Pinpoint the cell where the given text exists, returning its [x, y] midpoint coordinate. 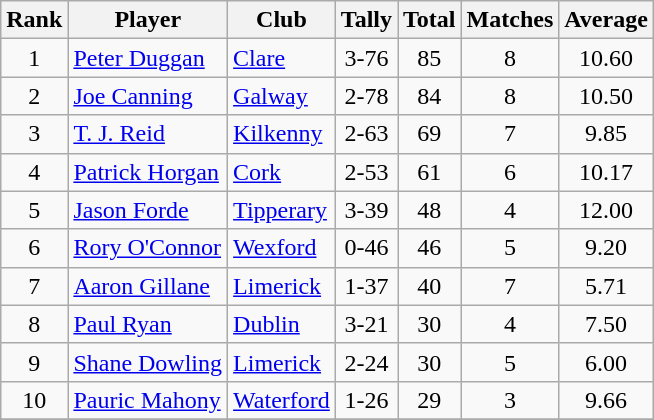
Tally [366, 20]
1-26 [366, 400]
48 [430, 210]
Kilkenny [282, 134]
Pauric Mahony [148, 400]
Average [606, 20]
6.00 [606, 362]
Matches [510, 20]
29 [430, 400]
10.17 [606, 172]
Shane Dowling [148, 362]
Jason Forde [148, 210]
Waterford [282, 400]
69 [430, 134]
7.50 [606, 324]
Rank [34, 20]
Galway [282, 96]
Tipperary [282, 210]
0-46 [366, 248]
9.20 [606, 248]
3-21 [366, 324]
9.85 [606, 134]
Cork [282, 172]
3-76 [366, 58]
85 [430, 58]
84 [430, 96]
1-37 [366, 286]
Wexford [282, 248]
Total [430, 20]
T. J. Reid [148, 134]
61 [430, 172]
Player [148, 20]
3-39 [366, 210]
46 [430, 248]
Joe Canning [148, 96]
Clare [282, 58]
1 [34, 58]
9.66 [606, 400]
Aaron Gillane [148, 286]
12.00 [606, 210]
2-78 [366, 96]
10.60 [606, 58]
Dublin [282, 324]
10.50 [606, 96]
Paul Ryan [148, 324]
2-63 [366, 134]
2 [34, 96]
5.71 [606, 286]
Patrick Horgan [148, 172]
2-53 [366, 172]
10 [34, 400]
40 [430, 286]
Club [282, 20]
9 [34, 362]
Peter Duggan [148, 58]
2-24 [366, 362]
Rory O'Connor [148, 248]
